Find where the given text appears and provide that cell's center as (x, y) coordinate. 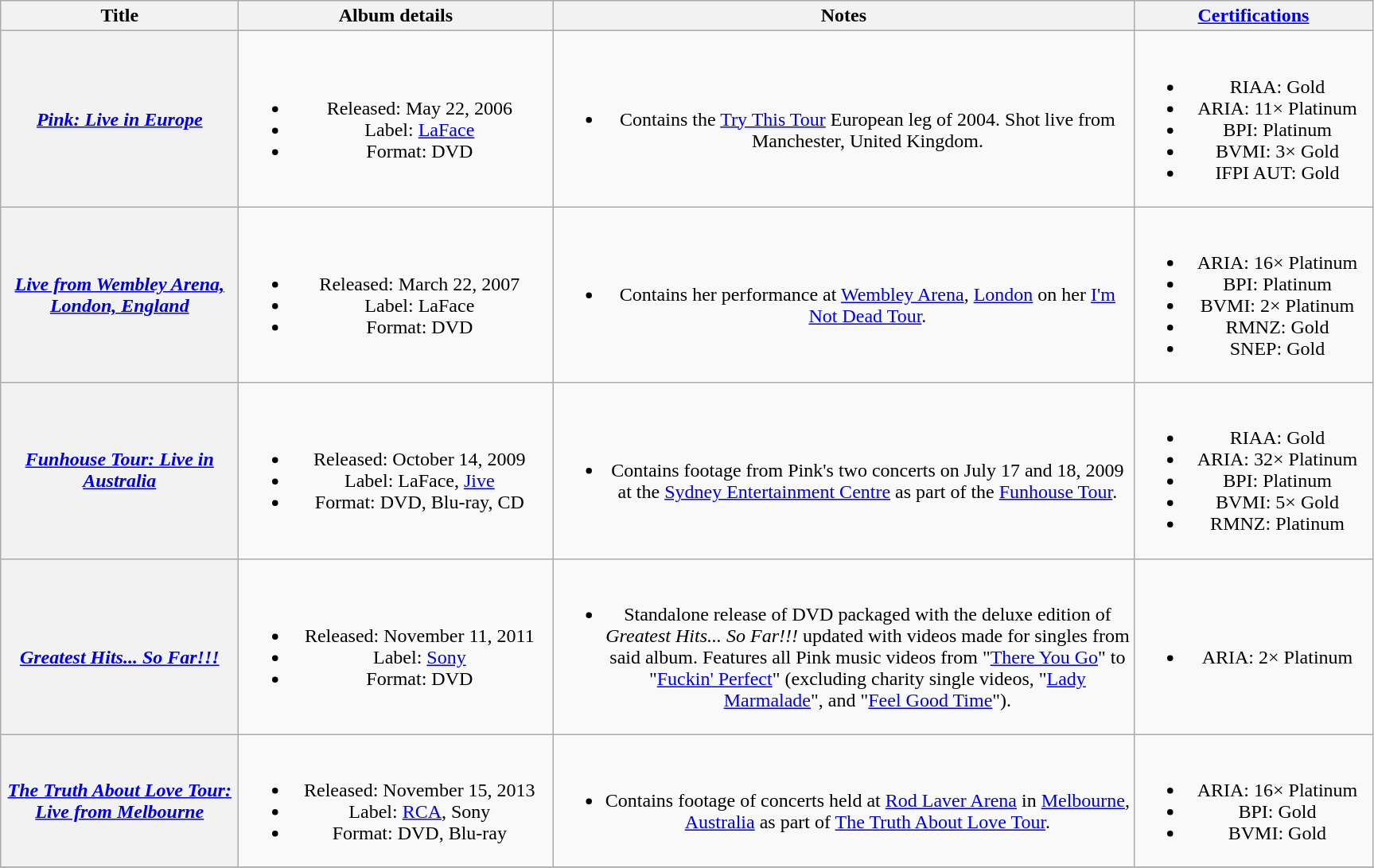
Contains her performance at Wembley Arena, London on her I'm Not Dead Tour. (843, 294)
Title (119, 16)
RIAA: GoldARIA: 11× PlatinumBPI: PlatinumBVMI: 3× GoldIFPI AUT: Gold (1254, 119)
RIAA: GoldARIA: 32× PlatinumBPI: PlatinumBVMI: 5× GoldRMNZ: Platinum (1254, 471)
The Truth About Love Tour: Live from Melbourne (119, 800)
Live from Wembley Arena, London, England (119, 294)
Released: May 22, 2006Label: LaFaceFormat: DVD (396, 119)
Released: November 11, 2011Label: SonyFormat: DVD (396, 646)
Greatest Hits... So Far!!! (119, 646)
Certifications (1254, 16)
Released: November 15, 2013Label: RCA, SonyFormat: DVD, Blu-ray (396, 800)
Released: March 22, 2007Label: LaFaceFormat: DVD (396, 294)
Contains the Try This Tour European leg of 2004. Shot live from Manchester, United Kingdom. (843, 119)
Album details (396, 16)
Released: October 14, 2009Label: LaFace, JiveFormat: DVD, Blu-ray, CD (396, 471)
Contains footage of concerts held at Rod Laver Arena in Melbourne, Australia as part of The Truth About Love Tour. (843, 800)
Funhouse Tour: Live in Australia (119, 471)
ARIA: 16× PlatinumBPI: PlatinumBVMI: 2× PlatinumRMNZ: GoldSNEP: Gold (1254, 294)
Contains footage from Pink's two concerts on July 17 and 18, 2009 at the Sydney Entertainment Centre as part of the Funhouse Tour. (843, 471)
ARIA: 2× Platinum (1254, 646)
ARIA: 16× PlatinumBPI: GoldBVMI: Gold (1254, 800)
Pink: Live in Europe (119, 119)
Notes (843, 16)
